Capture the cell that displays the provided text and extract its [X, Y] central coordinate. 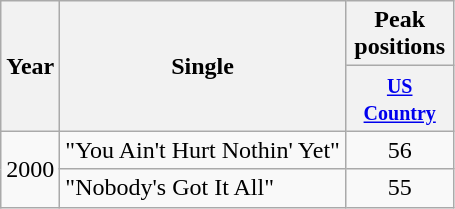
2000 [30, 169]
US Country [400, 98]
"You Ain't Hurt Nothin' Yet" [203, 150]
56 [400, 150]
55 [400, 188]
Year [30, 66]
Single [203, 66]
"Nobody's Got It All" [203, 188]
Peak positions [400, 34]
